Determine the (x, y) coordinate at the center of the cell enclosing the given text.  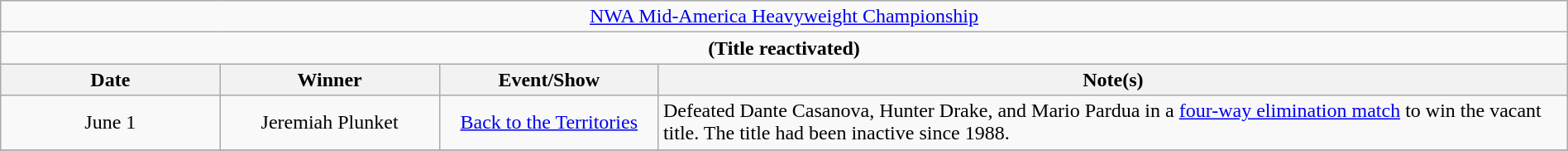
June 1 (111, 123)
Note(s) (1113, 80)
Back to the Territories (549, 123)
NWA Mid-America Heavyweight Championship (784, 17)
Date (111, 80)
(Title reactivated) (784, 48)
Jeremiah Plunket (329, 123)
Event/Show (549, 80)
Winner (329, 80)
